Pinpoint the cell where the given text exists, returning its [X, Y] midpoint coordinate. 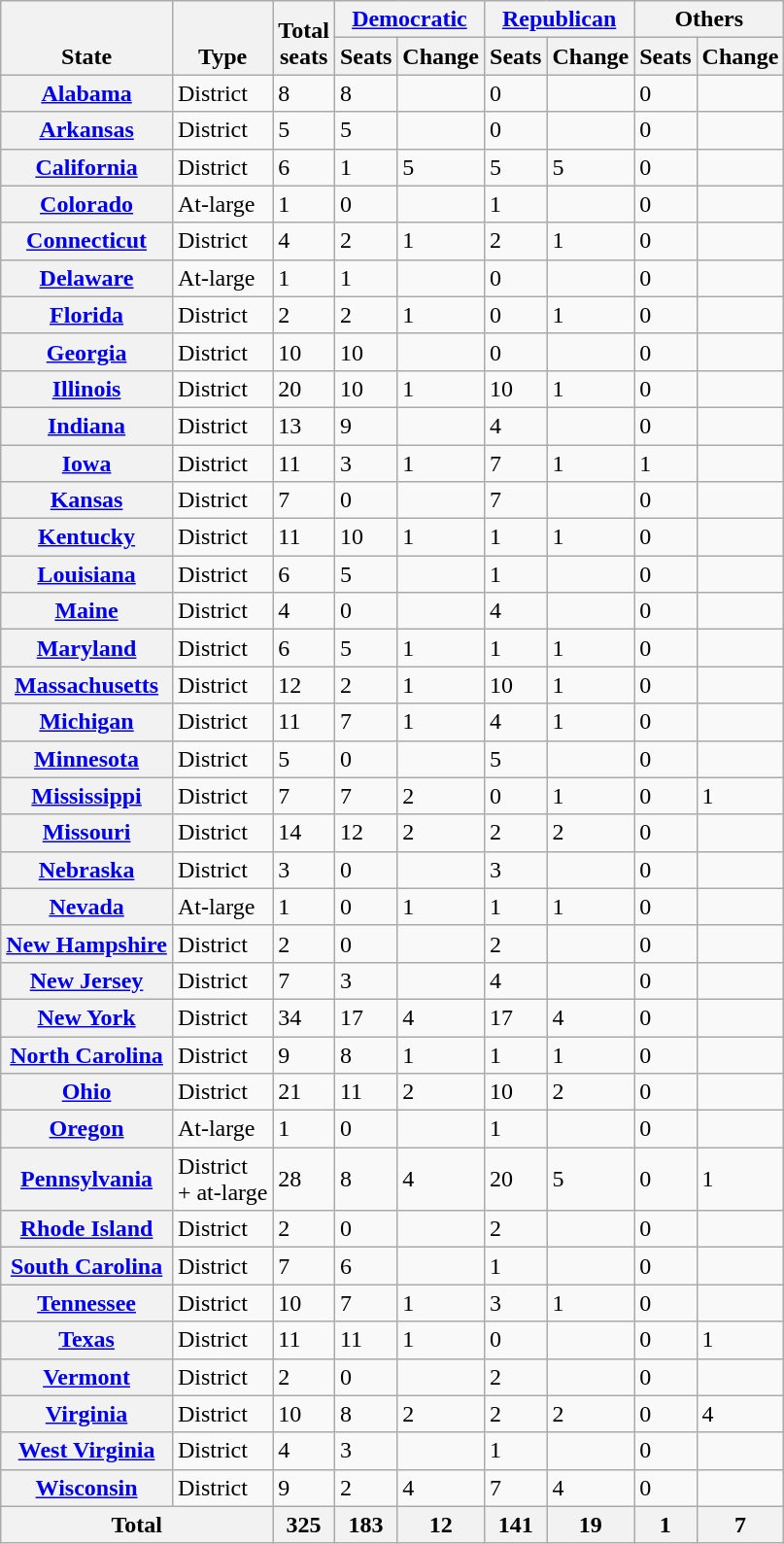
Totalseats [304, 38]
Ohio [87, 1092]
Wisconsin [87, 1488]
Louisiana [87, 574]
New Jersey [87, 980]
14 [304, 833]
Minnesota [87, 759]
Democratic [409, 19]
Type [222, 38]
West Virginia [87, 1451]
Pennsylvania [87, 1180]
Iowa [87, 463]
Florida [87, 315]
13 [304, 426]
183 [365, 1525]
Arkansas [87, 130]
Total [137, 1525]
Alabama [87, 93]
Nebraska [87, 870]
Oregon [87, 1129]
Kansas [87, 500]
Maryland [87, 648]
Mississippi [87, 796]
State [87, 38]
Kentucky [87, 537]
Georgia [87, 352]
Michigan [87, 722]
South Carolina [87, 1266]
28 [304, 1180]
Others [709, 19]
Rhode Island [87, 1229]
Virginia [87, 1414]
Connecticut [87, 241]
Massachusetts [87, 685]
21 [304, 1092]
Vermont [87, 1377]
19 [591, 1525]
Maine [87, 611]
New Hampshire [87, 944]
325 [304, 1525]
Delaware [87, 278]
Missouri [87, 833]
141 [516, 1525]
Texas [87, 1340]
Colorado [87, 204]
District+ at-large [222, 1180]
Indiana [87, 426]
Nevada [87, 907]
North Carolina [87, 1054]
Republican [560, 19]
Tennessee [87, 1303]
California [87, 167]
New York [87, 1017]
34 [304, 1017]
Illinois [87, 389]
